Return the (x, y) coordinate for the center point of the cell that contains the specified text.  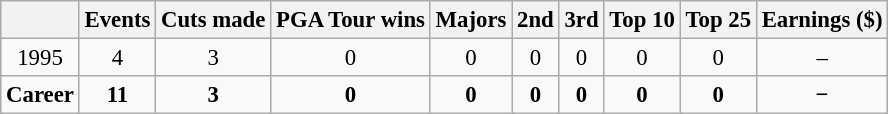
Majors (470, 20)
Top 10 (642, 20)
4 (117, 58)
11 (117, 95)
Events (117, 20)
Top 25 (718, 20)
PGA Tour wins (351, 20)
Cuts made (214, 20)
Career (40, 95)
1995 (40, 58)
– (822, 58)
− (822, 95)
3rd (582, 20)
Earnings ($) (822, 20)
2nd (536, 20)
